Find where the given text appears and provide that cell's center as [x, y] coordinate. 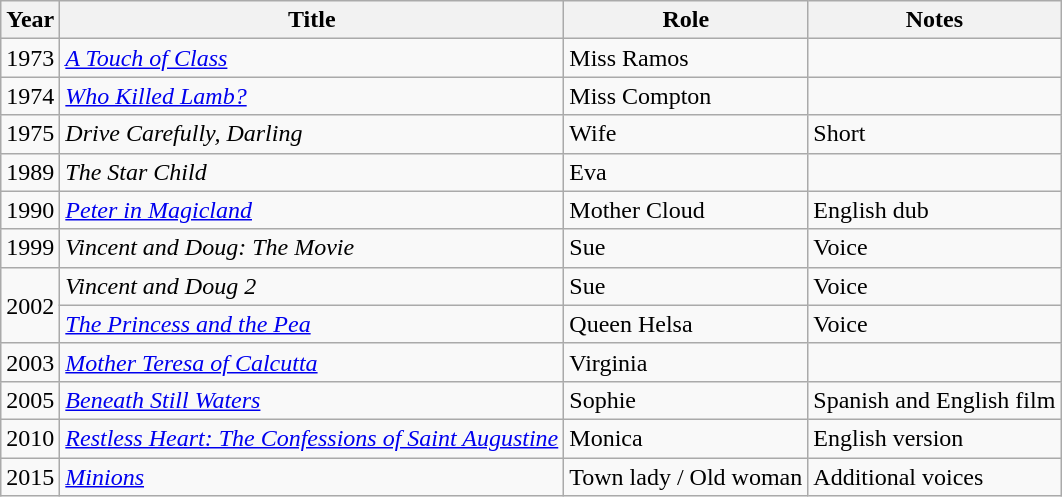
1990 [30, 210]
Sophie [686, 400]
Vincent and Doug: The Movie [312, 248]
1974 [30, 96]
The Princess and the Pea [312, 324]
Wife [686, 134]
2002 [30, 305]
Short [934, 134]
1989 [30, 172]
1999 [30, 248]
Mother Cloud [686, 210]
Additional voices [934, 477]
Monica [686, 438]
Title [312, 20]
1973 [30, 58]
Spanish and English film [934, 400]
2005 [30, 400]
Who Killed Lamb? [312, 96]
Virginia [686, 362]
English dub [934, 210]
Drive Carefully, Darling [312, 134]
Vincent and Doug 2 [312, 286]
Role [686, 20]
Miss Compton [686, 96]
Eva [686, 172]
Restless Heart: The Confessions of Saint Augustine [312, 438]
Mother Teresa of Calcutta [312, 362]
Beneath Still Waters [312, 400]
2010 [30, 438]
2015 [30, 477]
Year [30, 20]
Peter in Magicland [312, 210]
Minions [312, 477]
Notes [934, 20]
2003 [30, 362]
Miss Ramos [686, 58]
1975 [30, 134]
A Touch of Class [312, 58]
The Star Child [312, 172]
Queen Helsa [686, 324]
Town lady / Old woman [686, 477]
English version [934, 438]
